Output the (x, y) coordinate of the center of the cell containing the given text.  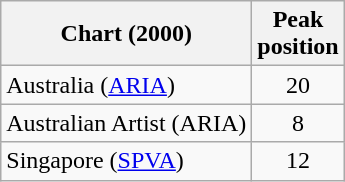
Chart (2000) (126, 34)
8 (298, 123)
12 (298, 161)
Singapore (SPVA) (126, 161)
Peak position (298, 34)
Australia (ARIA) (126, 85)
20 (298, 85)
Australian Artist (ARIA) (126, 123)
